Scan for the cell matching the given text and deliver its (x, y) coordinate at center. 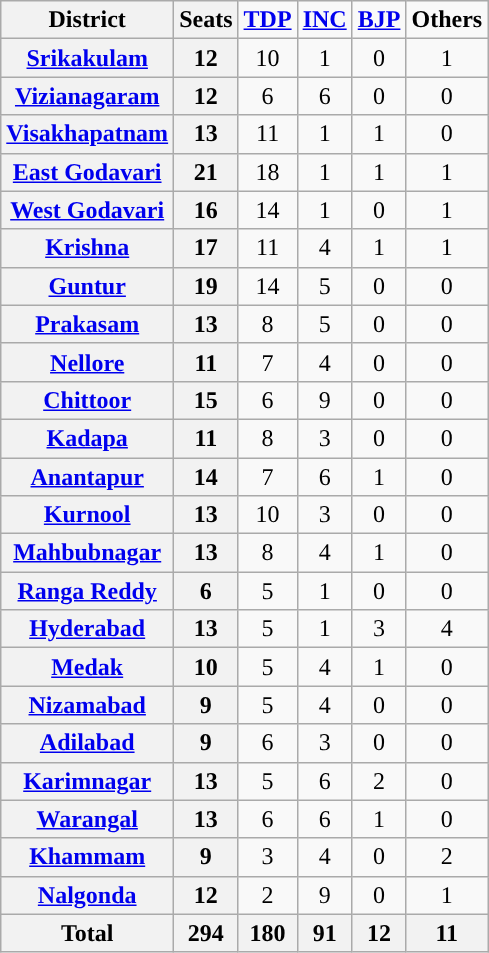
Adilabad (88, 743)
BJP (379, 20)
East Godavari (88, 172)
17 (206, 248)
District (88, 20)
16 (206, 210)
Kurnool (88, 515)
Nizamabad (88, 705)
Hyderabad (88, 629)
Total (88, 933)
294 (206, 933)
18 (268, 172)
Kadapa (88, 438)
Nalgonda (88, 895)
Srikakulam (88, 58)
Guntur (88, 286)
Others (447, 20)
15 (206, 400)
Medak (88, 667)
180 (268, 933)
Krishna (88, 248)
INC (324, 20)
Khammam (88, 857)
Chittoor (88, 400)
Ranga Reddy (88, 591)
Nellore (88, 362)
Karimnagar (88, 781)
Warangal (88, 819)
91 (324, 933)
21 (206, 172)
Visakhapatnam (88, 134)
West Godavari (88, 210)
Vizianagaram (88, 96)
Anantapur (88, 477)
Mahbubnagar (88, 553)
Seats (206, 20)
19 (206, 286)
Prakasam (88, 324)
TDP (268, 20)
